Pinpoint the cell where the given text exists, returning its [x, y] midpoint coordinate. 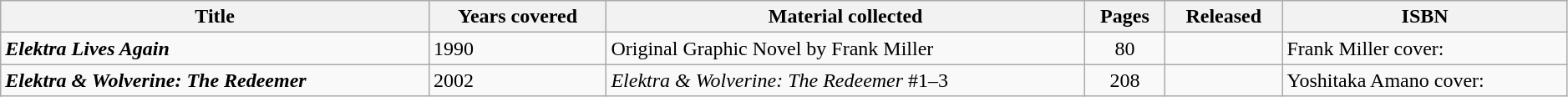
80 [1124, 48]
Elektra & Wolverine: The Redeemer [216, 80]
Frank Miller cover: [1425, 48]
2002 [517, 80]
Elektra & Wolverine: The Redeemer #1–3 [845, 80]
Years covered [517, 17]
Title [216, 17]
1990 [517, 48]
Elektra Lives Again [216, 48]
Yoshitaka Amano cover: [1425, 80]
208 [1124, 80]
Material collected [845, 17]
Original Graphic Novel by Frank Miller [845, 48]
Pages [1124, 17]
ISBN [1425, 17]
Released [1224, 17]
